Determine the [X, Y] coordinate at the center of the cell enclosing the given text.  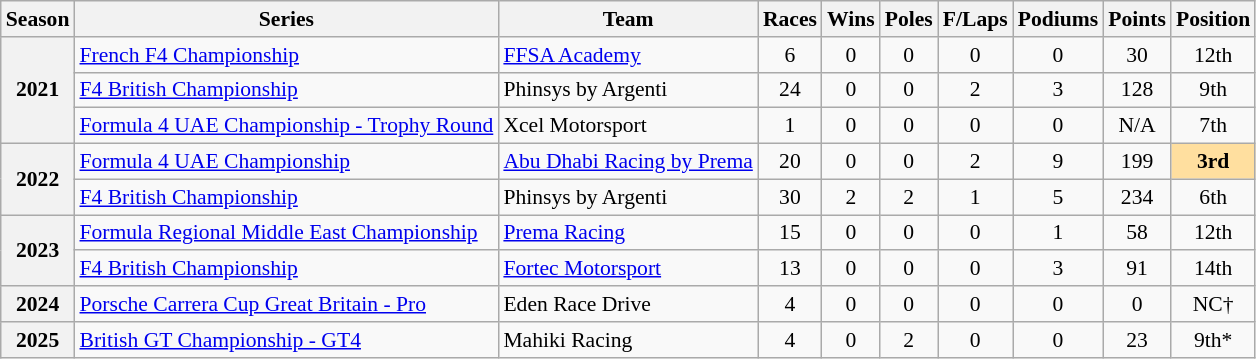
Abu Dhabi Racing by Prema [628, 162]
9th [1213, 90]
6 [790, 55]
Xcel Motorsport [628, 126]
Formula 4 UAE Championship [286, 162]
6th [1213, 197]
Eden Race Drive [628, 304]
9th* [1213, 340]
FFSA Academy [628, 55]
9 [1058, 162]
24 [790, 90]
13 [790, 269]
Fortec Motorsport [628, 269]
Team [628, 19]
128 [1137, 90]
91 [1137, 269]
Season [38, 19]
23 [1137, 340]
Wins [851, 19]
2021 [38, 90]
15 [790, 233]
199 [1137, 162]
Prema Racing [628, 233]
Podiums [1058, 19]
Points [1137, 19]
20 [790, 162]
Position [1213, 19]
2022 [38, 180]
58 [1137, 233]
N/A [1137, 126]
3rd [1213, 162]
2023 [38, 250]
NC† [1213, 304]
Formula 4 UAE Championship - Trophy Round [286, 126]
14th [1213, 269]
Porsche Carrera Cup Great Britain - Pro [286, 304]
Poles [909, 19]
Series [286, 19]
2025 [38, 340]
234 [1137, 197]
5 [1058, 197]
Formula Regional Middle East Championship [286, 233]
Races [790, 19]
7th [1213, 126]
British GT Championship - GT4 [286, 340]
2024 [38, 304]
French F4 Championship [286, 55]
Mahiki Racing [628, 340]
F/Laps [976, 19]
